Return the [x, y] coordinate for the center point of the cell that contains the specified text.  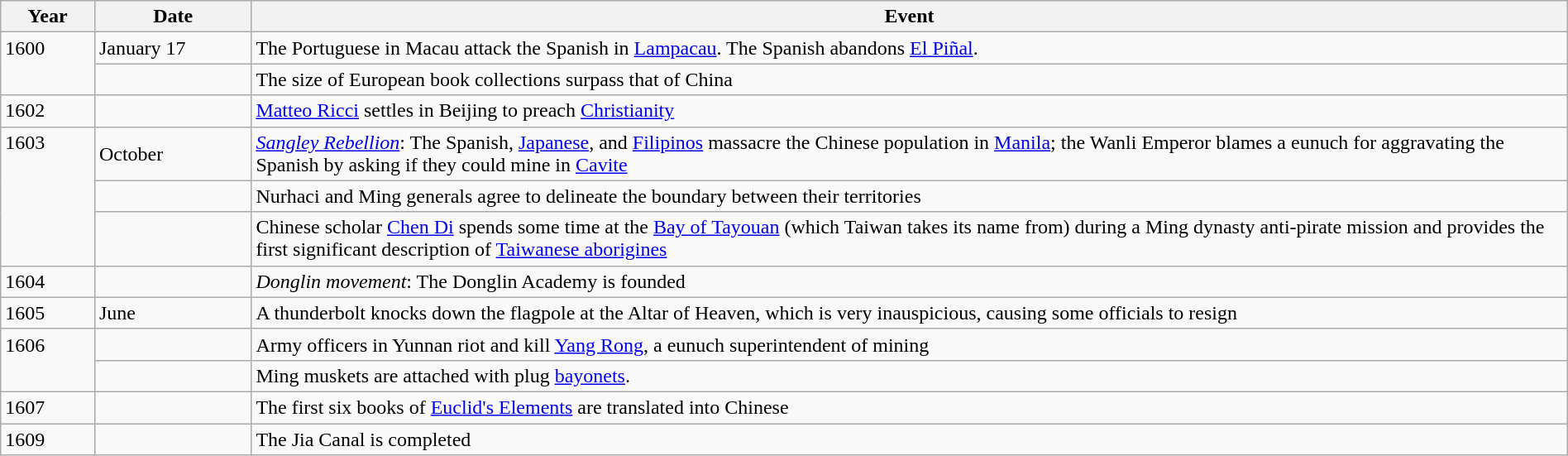
Date [172, 17]
1600 [48, 64]
Ming muskets are attached with plug bayonets. [910, 376]
Matteo Ricci settles in Beijing to preach Christianity [910, 111]
1604 [48, 281]
The first six books of Euclid's Elements are translated into Chinese [910, 407]
The size of European book collections surpass that of China [910, 79]
Army officers in Yunnan riot and kill Yang Rong, a eunuch superintendent of mining [910, 344]
1603 [48, 196]
Nurhaci and Ming generals agree to delineate the boundary between their territories [910, 196]
A thunderbolt knocks down the flagpole at the Altar of Heaven, which is very inauspicious, causing some officials to resign [910, 313]
June [172, 313]
Donglin movement: The Donglin Academy is founded [910, 281]
1607 [48, 407]
The Portuguese in Macau attack the Spanish in Lampacau. The Spanish abandons El Piñal. [910, 48]
The Jia Canal is completed [910, 439]
1606 [48, 360]
1609 [48, 439]
January 17 [172, 48]
October [172, 154]
Year [48, 17]
1602 [48, 111]
1605 [48, 313]
Event [910, 17]
